Return [x, y] of the center of cell containing provided text 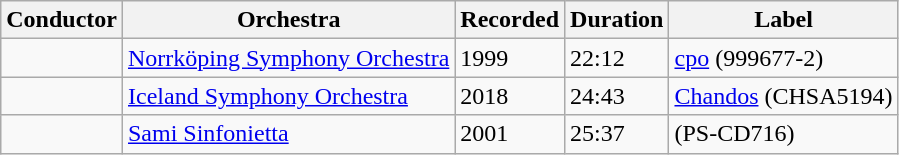
2001 [510, 134]
(PS-CD716) [784, 134]
1999 [510, 58]
Orchestra [288, 20]
cpo (999677-2) [784, 58]
Conductor [62, 20]
22:12 [617, 58]
Duration [617, 20]
Iceland Symphony Orchestra [288, 96]
Recorded [510, 20]
24:43 [617, 96]
2018 [510, 96]
Chandos (CHSA5194) [784, 96]
25:37 [617, 134]
Sami Sinfonietta [288, 134]
Label [784, 20]
Norrköping Symphony Orchestra [288, 58]
